Detect which cell encompasses the target text, then output its [x, y] center coordinate. 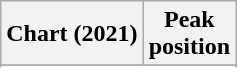
Peakposition [189, 34]
Chart (2021) [72, 34]
